Extract the (x, y) coordinate from the center of the cell holding the provided text.  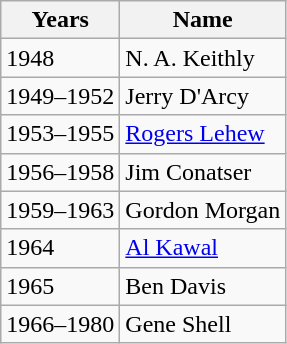
Name (203, 20)
Gene Shell (203, 324)
1964 (60, 248)
1956–1958 (60, 172)
Jim Conatser (203, 172)
N. A. Keithly (203, 58)
1949–1952 (60, 96)
1948 (60, 58)
Rogers Lehew (203, 134)
Years (60, 20)
Gordon Morgan (203, 210)
1953–1955 (60, 134)
Ben Davis (203, 286)
1965 (60, 286)
Al Kawal (203, 248)
Jerry D'Arcy (203, 96)
1966–1980 (60, 324)
1959–1963 (60, 210)
